Find where the given text appears and provide that cell's center as (X, Y) coordinate. 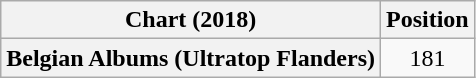
Position (428, 20)
Chart (2018) (191, 20)
Belgian Albums (Ultratop Flanders) (191, 58)
181 (428, 58)
